Extract the (X, Y) coordinate from the center of the cell holding the provided text.  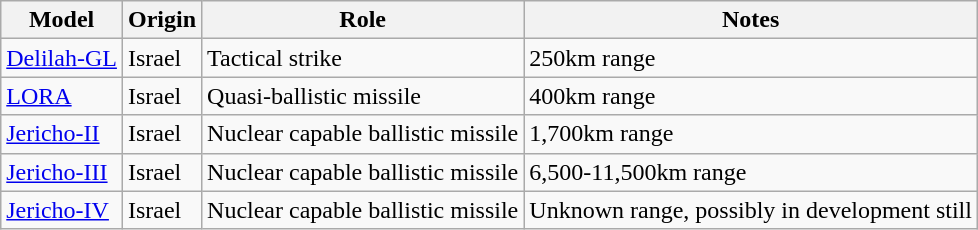
Origin (162, 20)
Model (62, 20)
LORA (62, 96)
250km range (751, 58)
6,500-11,500km range (751, 172)
1,700km range (751, 134)
Quasi-ballistic missile (363, 96)
Jericho-III (62, 172)
400km range (751, 96)
Jericho-II (62, 134)
Unknown range, possibly in development still (751, 210)
Jericho-IV (62, 210)
Role (363, 20)
Tactical strike (363, 58)
Delilah-GL (62, 58)
Notes (751, 20)
